Return the (x, y) coordinate for the center point of the cell that contains the specified text.  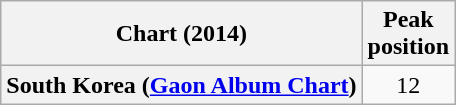
Chart (2014) (182, 34)
12 (408, 85)
South Korea (Gaon Album Chart) (182, 85)
Peakposition (408, 34)
